Output the (X, Y) coordinate of the center of the cell containing the given text.  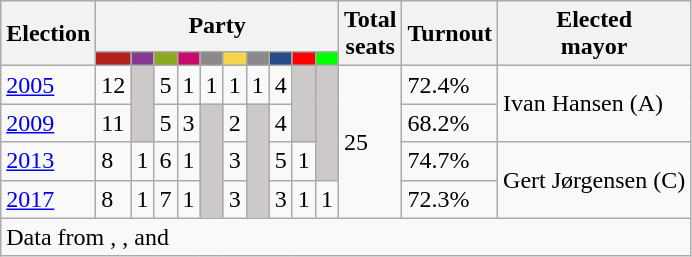
Ivan Hansen (A) (594, 104)
2013 (48, 161)
7 (166, 199)
25 (370, 142)
74.7% (450, 161)
11 (114, 123)
2005 (48, 85)
72.4% (450, 85)
Electedmayor (594, 34)
68.2% (450, 123)
Data from , , and (346, 237)
6 (166, 161)
12 (114, 85)
2017 (48, 199)
Party (218, 26)
2 (234, 123)
Turnout (450, 34)
2009 (48, 123)
72.3% (450, 199)
Gert Jørgensen (C) (594, 180)
Election (48, 34)
Totalseats (370, 34)
